Extract the (X, Y) coordinate from the center of the cell holding the provided text.  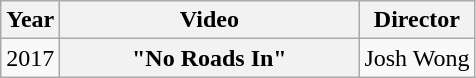
Josh Wong (417, 58)
2017 (30, 58)
Director (417, 20)
"No Roads In" (210, 58)
Year (30, 20)
Video (210, 20)
